Search for the cell housing the specified text and yield its [x, y] center coordinate. 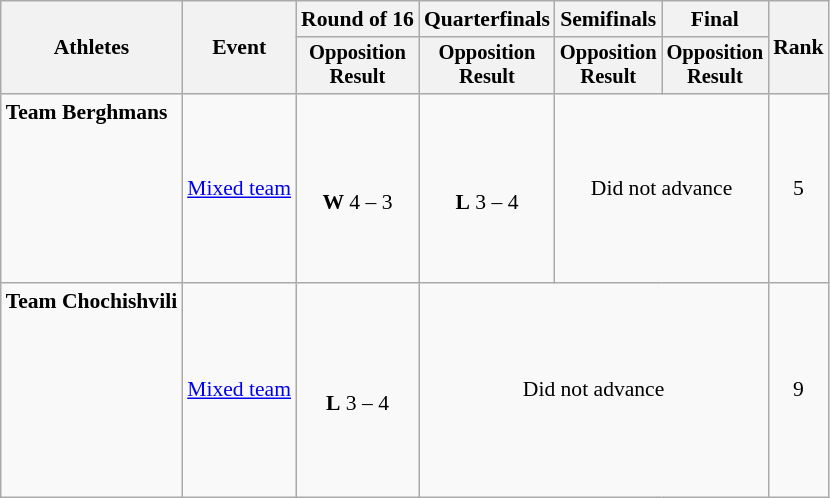
Team Chochishvili [92, 390]
5 [798, 188]
Team Berghmans [92, 188]
Quarterfinals [487, 19]
Athletes [92, 48]
W 4 – 3 [358, 188]
Final [716, 19]
9 [798, 390]
Round of 16 [358, 19]
Rank [798, 48]
Event [239, 48]
Semifinals [608, 19]
